Provide the [x, y] coordinate of the cell's center where the given text is located.  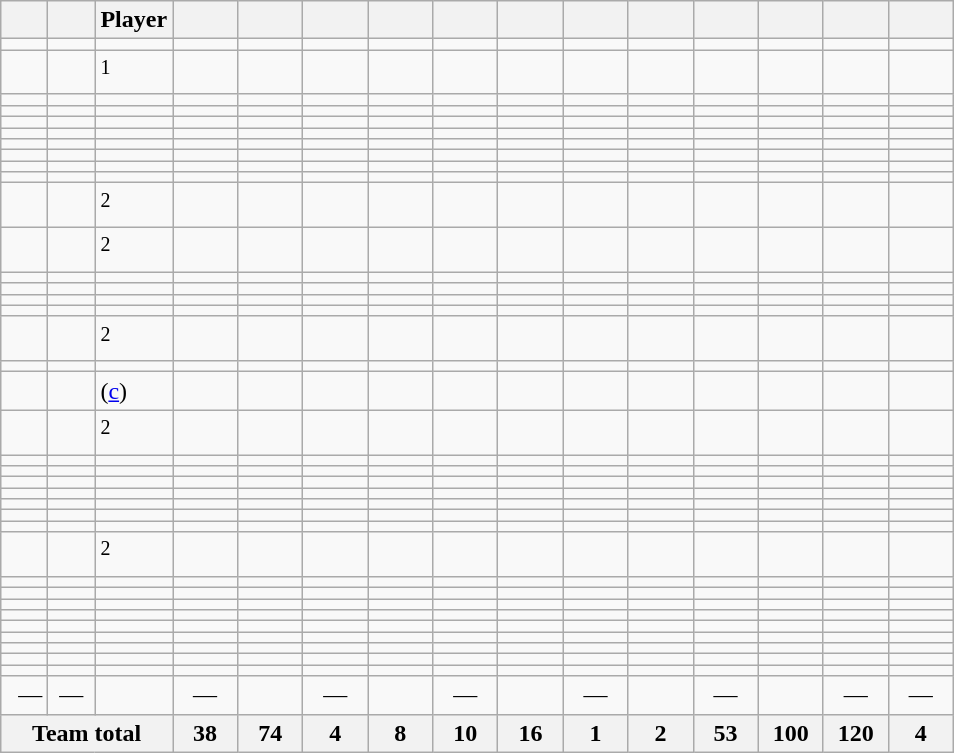
16 [530, 733]
38 [206, 733]
100 [790, 733]
Player [134, 20]
74 [270, 733]
10 [466, 733]
8 [400, 733]
53 [726, 733]
(c) [134, 391]
Team total [87, 733]
120 [856, 733]
